Scan for the cell matching the given text and deliver its [X, Y] coordinate at center. 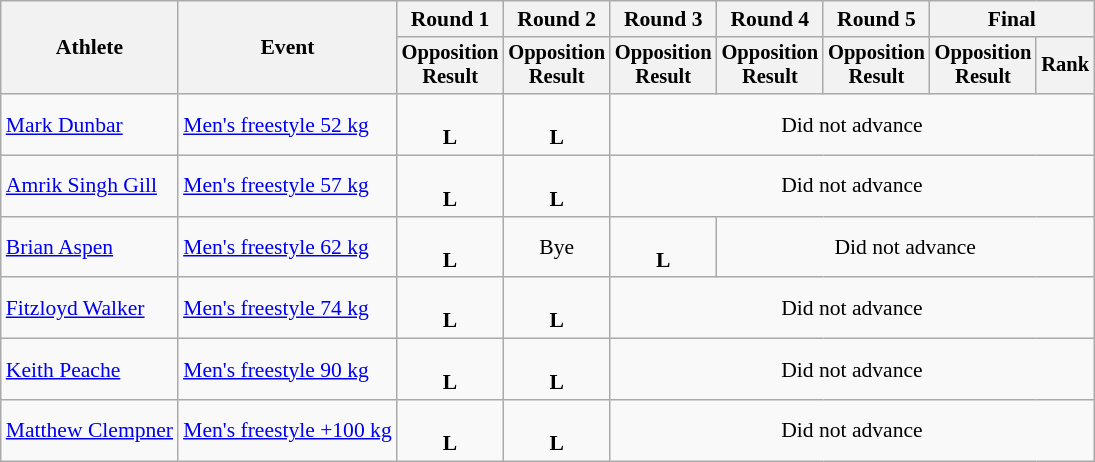
Rank [1065, 66]
Round 4 [770, 19]
Brian Aspen [90, 248]
Men's freestyle 90 kg [288, 370]
Round 3 [664, 19]
Men's freestyle +100 kg [288, 430]
Mark Dunbar [90, 124]
Event [288, 48]
Men's freestyle 52 kg [288, 124]
Keith Peache [90, 370]
Round 5 [876, 19]
Round 2 [556, 19]
Final [1012, 19]
Round 1 [450, 19]
Men's freestyle 57 kg [288, 186]
Bye [556, 248]
Fitzloyd Walker [90, 308]
Men's freestyle 74 kg [288, 308]
Matthew Clempner [90, 430]
Athlete [90, 48]
Men's freestyle 62 kg [288, 248]
Amrik Singh Gill [90, 186]
